Locate the cell with the specified text and output its (X, Y) center coordinate. 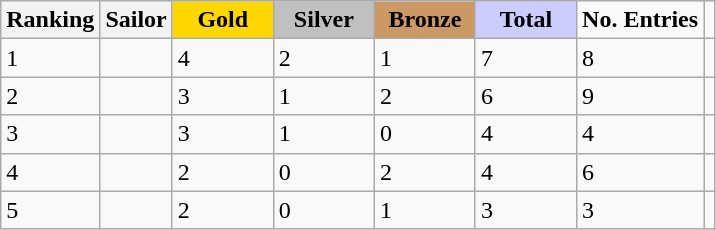
No. Entries (640, 20)
9 (640, 96)
Silver (324, 20)
Total (526, 20)
Bronze (424, 20)
8 (640, 58)
Gold (222, 20)
Sailor (136, 20)
7 (526, 58)
5 (50, 210)
Ranking (50, 20)
